Capture the cell that displays the provided text and extract its (x, y) central coordinate. 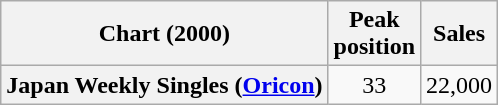
Chart (2000) (164, 34)
33 (374, 85)
22,000 (460, 85)
Sales (460, 34)
Japan Weekly Singles (Oricon) (164, 85)
Peakposition (374, 34)
